Find where the given text appears and provide that cell's center as (x, y) coordinate. 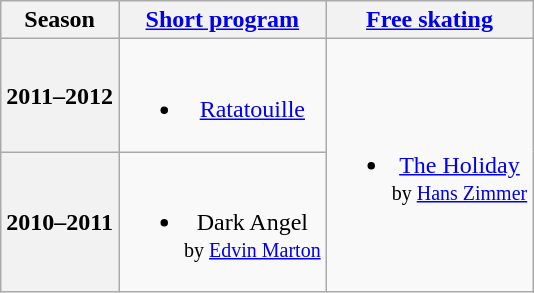
Free skating (430, 20)
Dark Angel by Edvin Marton (222, 222)
Short program (222, 20)
Season (60, 20)
2010–2011 (60, 222)
2011–2012 (60, 96)
Ratatouille (222, 96)
The Holiday by Hans Zimmer (430, 166)
